Find where the given text appears and provide that cell's center as [X, Y] coordinate. 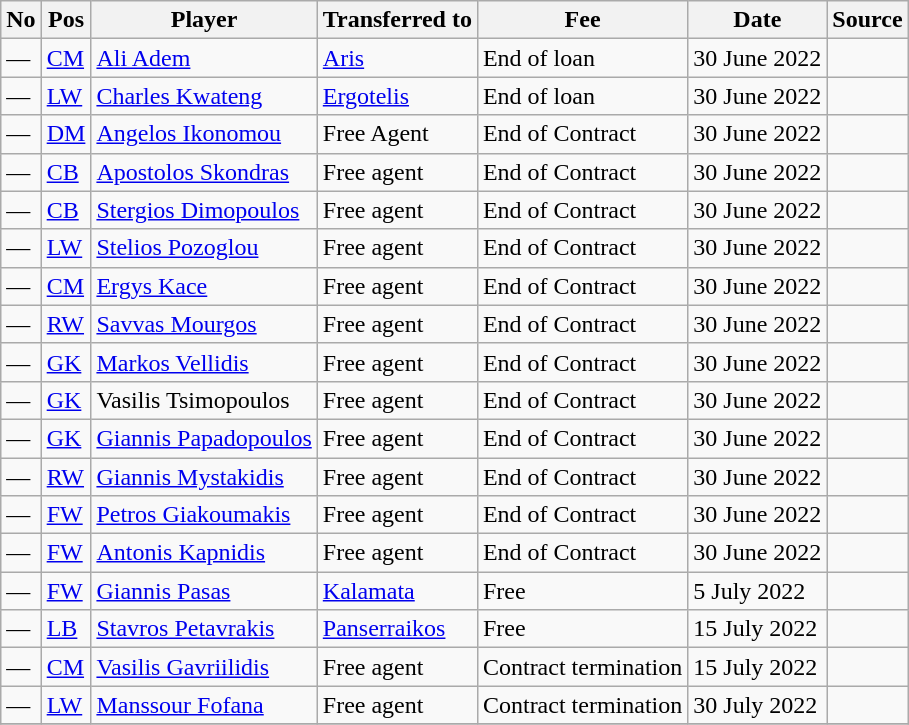
Aris [397, 58]
30 July 2022 [758, 705]
Ergys Kace [204, 286]
Vasilis Tsimopoulos [204, 400]
Vasilis Gavriilidis [204, 667]
Source [868, 20]
Apostolos Skondras [204, 172]
No [21, 20]
LB [66, 629]
Stergios Dimopoulos [204, 210]
Giannis Mystakidis [204, 477]
Stavros Petavrakis [204, 629]
Petros Giakoumakis [204, 515]
Manssour Fofana [204, 705]
5 July 2022 [758, 591]
Giannis Papadopoulos [204, 438]
Pos [66, 20]
Kalamata [397, 591]
Ergotelis [397, 96]
Markos Vellidis [204, 362]
Transferred to [397, 20]
Angelos Ikonomou [204, 134]
Panserraikos [397, 629]
Charles Kwateng [204, 96]
Giannis Pasas [204, 591]
Stelios Pozoglou [204, 248]
Savvas Mourgos [204, 324]
Free Agent [397, 134]
DM [66, 134]
Player [204, 20]
Antonis Kapnidis [204, 553]
Fee [582, 20]
Ali Adem [204, 58]
Date [758, 20]
